Output the (x, y) coordinate of the center of the cell containing the given text.  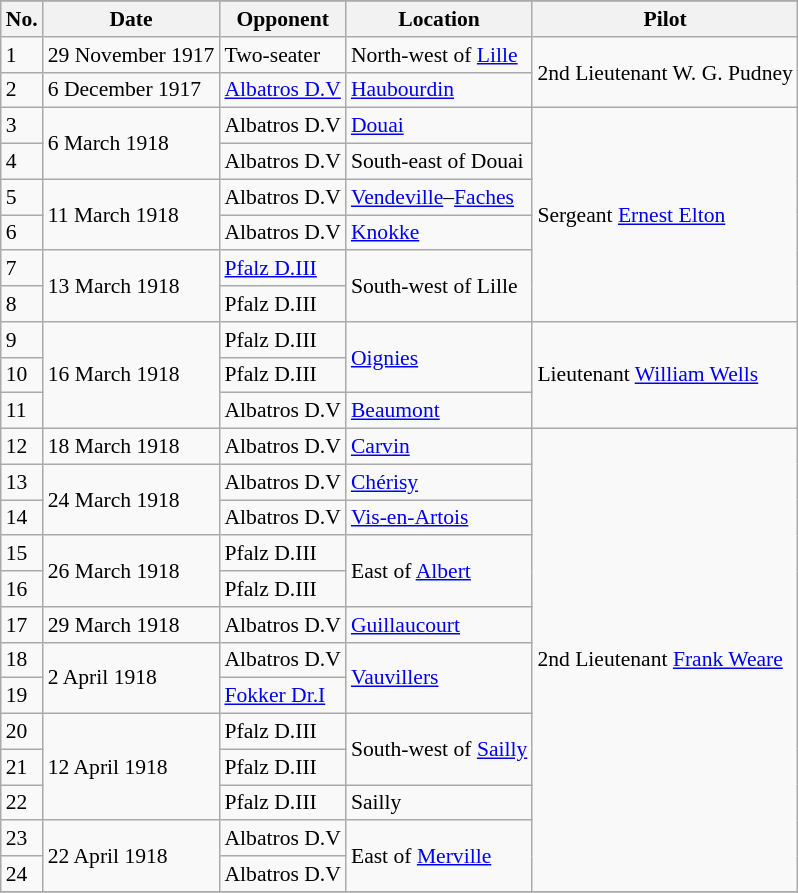
Beaumont (439, 411)
Lieutenant William Wells (665, 376)
Chérisy (439, 482)
South-west of Sailly (439, 750)
South-west of Lille (439, 286)
13 March 1918 (132, 286)
18 March 1918 (132, 447)
19 (22, 696)
24 March 1918 (132, 500)
17 (22, 625)
5 (22, 197)
Two-seater (282, 55)
26 March 1918 (132, 572)
Vis-en-Artois (439, 518)
23 (22, 839)
29 March 1918 (132, 625)
13 (22, 482)
9 (22, 340)
Vauvillers (439, 678)
Guillaucourt (439, 625)
South-east of Douai (439, 162)
No. (22, 19)
Sailly (439, 803)
Opponent (282, 19)
4 (22, 162)
16 March 1918 (132, 376)
Oignies (439, 358)
Location (439, 19)
24 (22, 874)
Haubourdin (439, 90)
21 (22, 767)
11 (22, 411)
1 (22, 55)
2 (22, 90)
15 (22, 554)
6 (22, 233)
Douai (439, 126)
7 (22, 269)
12 (22, 447)
22 (22, 803)
North-west of Lille (439, 55)
East of Albert (439, 572)
14 (22, 518)
Vendeville–Faches (439, 197)
16 (22, 589)
3 (22, 126)
6 December 1917 (132, 90)
11 March 1918 (132, 214)
2nd Lieutenant W. G. Pudney (665, 72)
6 March 1918 (132, 144)
Knokke (439, 233)
10 (22, 375)
2nd Lieutenant Frank Weare (665, 660)
Carvin (439, 447)
20 (22, 732)
Fokker Dr.I (282, 696)
8 (22, 304)
East of Merville (439, 856)
18 (22, 660)
Pilot (665, 19)
29 November 1917 (132, 55)
12 April 1918 (132, 768)
Sergeant Ernest Elton (665, 215)
Date (132, 19)
22 April 1918 (132, 856)
2 April 1918 (132, 678)
